Search for the cell housing the specified text and yield its [x, y] center coordinate. 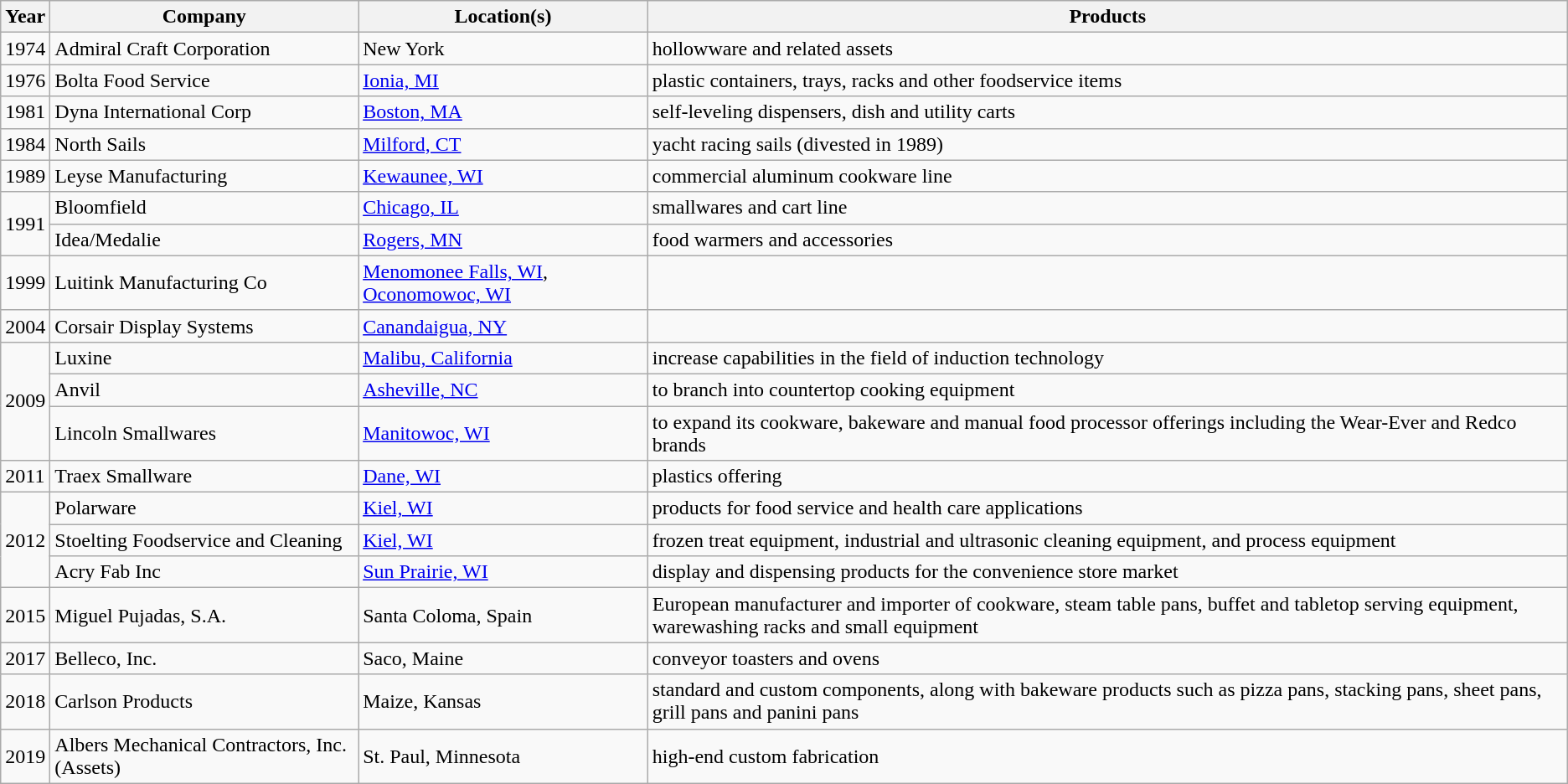
smallwares and cart line [1107, 208]
Dyna International Corp [204, 112]
St. Paul, Minnesota [503, 756]
Kewaunee, WI [503, 176]
Acry Fab Inc [204, 572]
conveyor toasters and ovens [1107, 658]
hollowware and related assets [1107, 49]
New York [503, 49]
Maize, Kansas [503, 702]
Year [25, 17]
Ionia, MI [503, 80]
Traex Smallware [204, 477]
increase capabilities in the field of induction technology [1107, 358]
Bolta Food Service [204, 80]
Admiral Craft Corporation [204, 49]
Santa Coloma, Spain [503, 615]
2019 [25, 756]
2015 [25, 615]
Company [204, 17]
1989 [25, 176]
Bloomfield [204, 208]
2017 [25, 658]
products for food service and health care applications [1107, 508]
Miguel Pujadas, S.A. [204, 615]
Saco, Maine [503, 658]
Carlson Products [204, 702]
Asheville, NC [503, 389]
1999 [25, 283]
Location(s) [503, 17]
Luitink Manufacturing Co [204, 283]
Rogers, MN [503, 240]
Anvil [204, 389]
Idea/Medalie [204, 240]
Milford, CT [503, 144]
frozen treat equipment, industrial and ultrasonic cleaning equipment, and process equipment [1107, 540]
plastics offering [1107, 477]
Leyse Manufacturing [204, 176]
Malibu, California [503, 358]
2004 [25, 326]
2012 [25, 540]
Boston, MA [503, 112]
food warmers and accessories [1107, 240]
Dane, WI [503, 477]
to branch into countertop cooking equipment [1107, 389]
2018 [25, 702]
standard and custom components, along with bakeware products such as pizza pans, stacking pans, sheet pans, grill pans and panini pans [1107, 702]
high-end custom fabrication [1107, 756]
European manufacturer and importer of cookware, steam table pans, buffet and tabletop serving equipment, warewashing racks and small equipment [1107, 615]
commercial aluminum cookware line [1107, 176]
1984 [25, 144]
Chicago, IL [503, 208]
Belleco, Inc. [204, 658]
Polarware [204, 508]
Manitowoc, WI [503, 432]
Lincoln Smallwares [204, 432]
1991 [25, 224]
self-leveling dispensers, dish and utility carts [1107, 112]
yacht racing sails (divested in 1989) [1107, 144]
display and dispensing products for the convenience store market [1107, 572]
to expand its cookware, bakeware and manual food processor offerings including the Wear-Ever and Redco brands [1107, 432]
Sun Prairie, WI [503, 572]
Canandaigua, NY [503, 326]
plastic containers, trays, racks and other foodservice items [1107, 80]
1974 [25, 49]
North Sails [204, 144]
Corsair Display Systems [204, 326]
1976 [25, 80]
Stoelting Foodservice and Cleaning [204, 540]
2009 [25, 400]
Menomonee Falls, WI, Oconomowoc, WI [503, 283]
2011 [25, 477]
Luxine [204, 358]
Albers Mechanical Contractors, Inc. (Assets) [204, 756]
1981 [25, 112]
Products [1107, 17]
